Determine the [X, Y] coordinate at the center of the cell enclosing the given text.  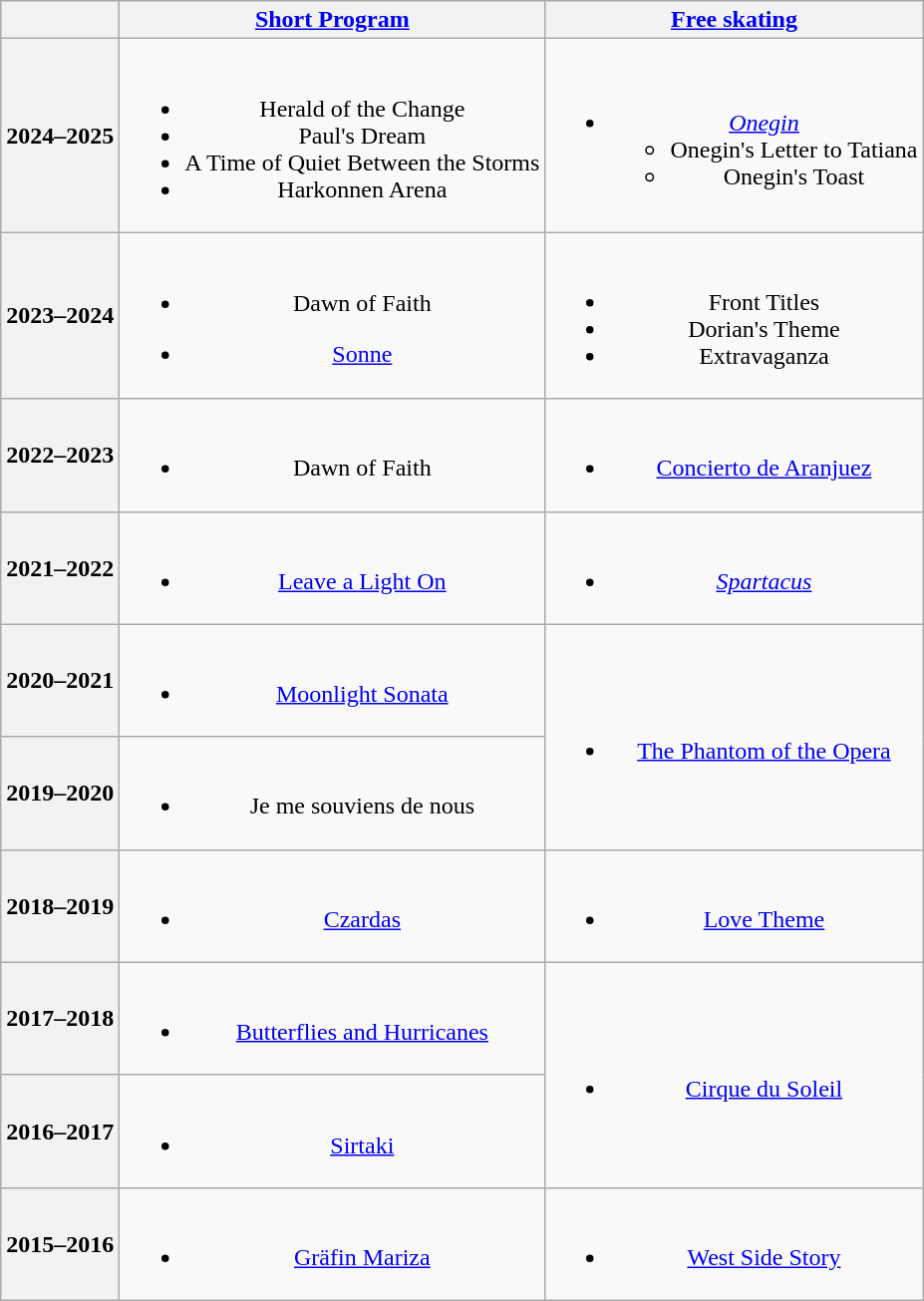
Sirtaki [333, 1131]
Love Theme [734, 905]
2015–2016 [60, 1244]
Gräfin Mariza [333, 1244]
2016–2017 [60, 1131]
The Phantom of the Opera [734, 737]
Dawn of Faith [333, 455]
2021–2022 [60, 568]
Front TitlesDorian's ThemeExtravaganza [734, 315]
Czardas [333, 905]
Concierto de Aranjuez [734, 455]
Butterflies and Hurricanes [333, 1019]
2020–2021 [60, 680]
2017–2018 [60, 1019]
Short Program [333, 20]
2018–2019 [60, 905]
2024–2025 [60, 136]
Moonlight Sonata [333, 680]
Spartacus [734, 568]
Cirque du Soleil [734, 1075]
Free skating [734, 20]
2019–2020 [60, 794]
OneginOnegin's Letter to TatianaOnegin's Toast [734, 136]
2023–2024 [60, 315]
Je me souviens de nous [333, 794]
Herald of the ChangePaul's Dream A Time of Quiet Between the StormsHarkonnen Arena [333, 136]
West Side Story [734, 1244]
Dawn of Faith Sonne [333, 315]
Leave a Light On [333, 568]
2022–2023 [60, 455]
